From the cell containing the given text, extract its center point as [x, y] coordinate. 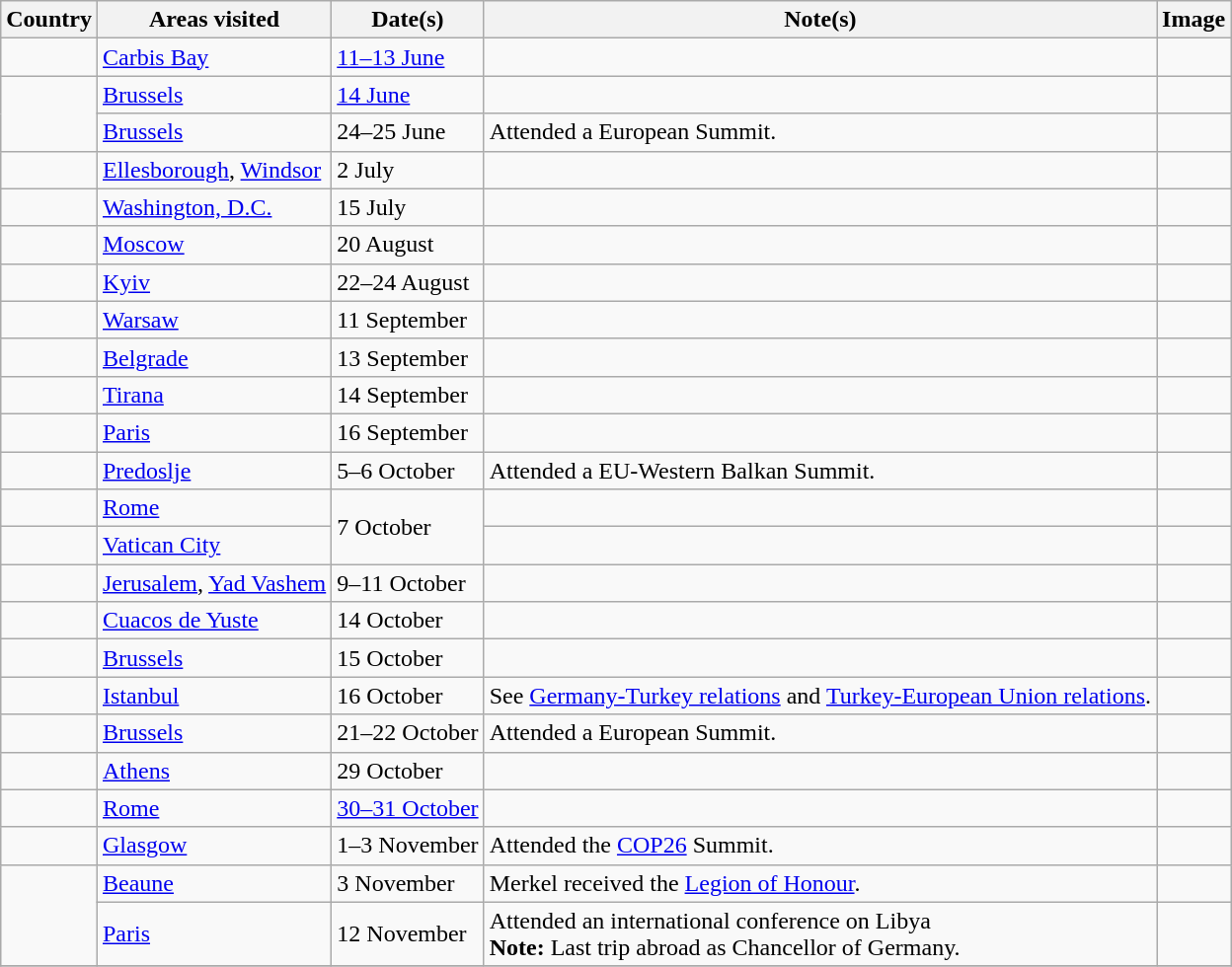
9–11 October [408, 583]
Warsaw [213, 320]
Beaune [213, 883]
Washington, D.C. [213, 207]
Vatican City [213, 546]
Merkel received the Legion of Honour. [819, 883]
12 November [408, 933]
Ellesborough, Windsor [213, 170]
Areas visited [213, 20]
Kyiv [213, 282]
See Germany-Turkey relations and Turkey-European Union relations. [819, 696]
11 September [408, 320]
Tirana [213, 395]
21–22 October [408, 733]
Cuacos de Yuste [213, 621]
14 September [408, 395]
Attended the COP26 Summit. [819, 846]
Attended a EU-Western Balkan Summit. [819, 471]
Note(s) [819, 20]
24–25 June [408, 132]
15 July [408, 207]
2 July [408, 170]
Image [1194, 20]
1–3 November [408, 846]
11–13 June [408, 57]
Moscow [213, 245]
Istanbul [213, 696]
Glasgow [213, 846]
15 October [408, 658]
Country [49, 20]
Attended an international conference on LibyaNote: Last trip abroad as Chancellor of Germany. [819, 933]
3 November [408, 883]
Athens [213, 771]
30–31 October [408, 808]
22–24 August [408, 282]
Date(s) [408, 20]
16 September [408, 432]
16 October [408, 696]
29 October [408, 771]
Jerusalem, Yad Vashem [213, 583]
Predoslje [213, 471]
Carbis Bay [213, 57]
5–6 October [408, 471]
14 June [408, 95]
14 October [408, 621]
13 September [408, 357]
7 October [408, 527]
Belgrade [213, 357]
20 August [408, 245]
